Extract the (x, y) coordinate from the center of the cell holding the provided text.  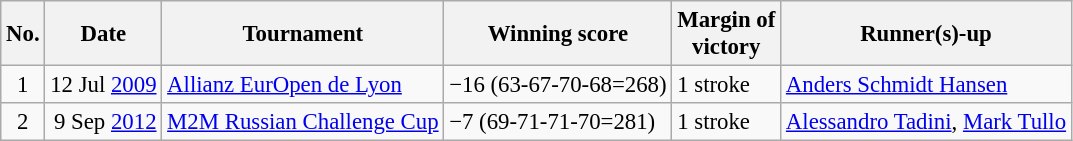
Runner(s)-up (926, 34)
2 (23, 122)
Tournament (303, 34)
−16 (63-67-70-68=268) (558, 85)
No. (23, 34)
Allianz EurOpen de Lyon (303, 85)
Date (104, 34)
9 Sep 2012 (104, 122)
12 Jul 2009 (104, 85)
M2M Russian Challenge Cup (303, 122)
Alessandro Tadini, Mark Tullo (926, 122)
Margin ofvictory (726, 34)
−7 (69-71-71-70=281) (558, 122)
Winning score (558, 34)
1 (23, 85)
Anders Schmidt Hansen (926, 85)
